Determine the [x, y] coordinate at the center of the cell enclosing the given text.  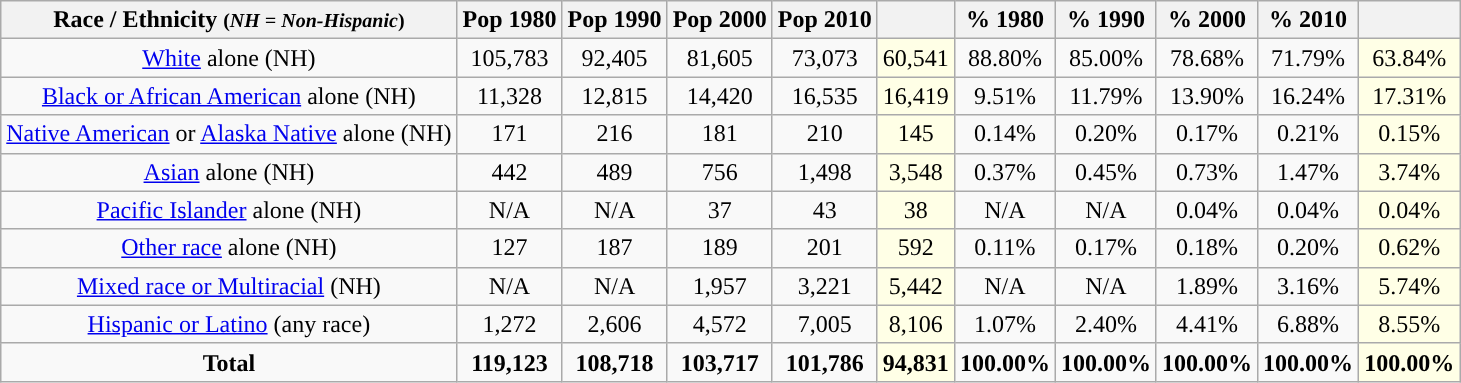
16.24% [1308, 96]
78.68% [1206, 58]
4,572 [720, 324]
Pop 1990 [614, 20]
592 [916, 248]
0.15% [1410, 134]
Mixed race or Multiracial (NH) [229, 286]
92,405 [614, 58]
105,783 [510, 58]
% 1980 [1004, 20]
108,718 [614, 362]
489 [614, 172]
145 [916, 134]
60,541 [916, 58]
% 2000 [1206, 20]
103,717 [720, 362]
4.41% [1206, 324]
3.16% [1308, 286]
7,005 [824, 324]
Pop 2000 [720, 20]
0.45% [1106, 172]
9.51% [1004, 96]
16,535 [824, 96]
189 [720, 248]
3.74% [1410, 172]
Native American or Alaska Native alone (NH) [229, 134]
Other race alone (NH) [229, 248]
442 [510, 172]
Pop 1980 [510, 20]
5.74% [1410, 286]
1,272 [510, 324]
38 [916, 210]
3,221 [824, 286]
8,106 [916, 324]
5,442 [916, 286]
88.80% [1004, 58]
2,606 [614, 324]
63.84% [1410, 58]
Race / Ethnicity (NH = Non-Hispanic) [229, 20]
71.79% [1308, 58]
11.79% [1106, 96]
8.55% [1410, 324]
0.62% [1410, 248]
14,420 [720, 96]
Asian alone (NH) [229, 172]
101,786 [824, 362]
0.37% [1004, 172]
1.47% [1308, 172]
1.07% [1004, 324]
0.11% [1004, 248]
13.90% [1206, 96]
73,073 [824, 58]
0.14% [1004, 134]
37 [720, 210]
1,498 [824, 172]
White alone (NH) [229, 58]
171 [510, 134]
16,419 [916, 96]
1,957 [720, 286]
119,123 [510, 362]
Total [229, 362]
43 [824, 210]
Hispanic or Latino (any race) [229, 324]
210 [824, 134]
756 [720, 172]
0.18% [1206, 248]
81,605 [720, 58]
Pacific Islander alone (NH) [229, 210]
94,831 [916, 362]
% 2010 [1308, 20]
3,548 [916, 172]
% 1990 [1106, 20]
Pop 2010 [824, 20]
127 [510, 248]
6.88% [1308, 324]
181 [720, 134]
2.40% [1106, 324]
85.00% [1106, 58]
0.21% [1308, 134]
0.73% [1206, 172]
201 [824, 248]
216 [614, 134]
187 [614, 248]
17.31% [1410, 96]
11,328 [510, 96]
12,815 [614, 96]
1.89% [1206, 286]
Black or African American alone (NH) [229, 96]
